Return the [X, Y] coordinate for the center point of the cell that contains the specified text.  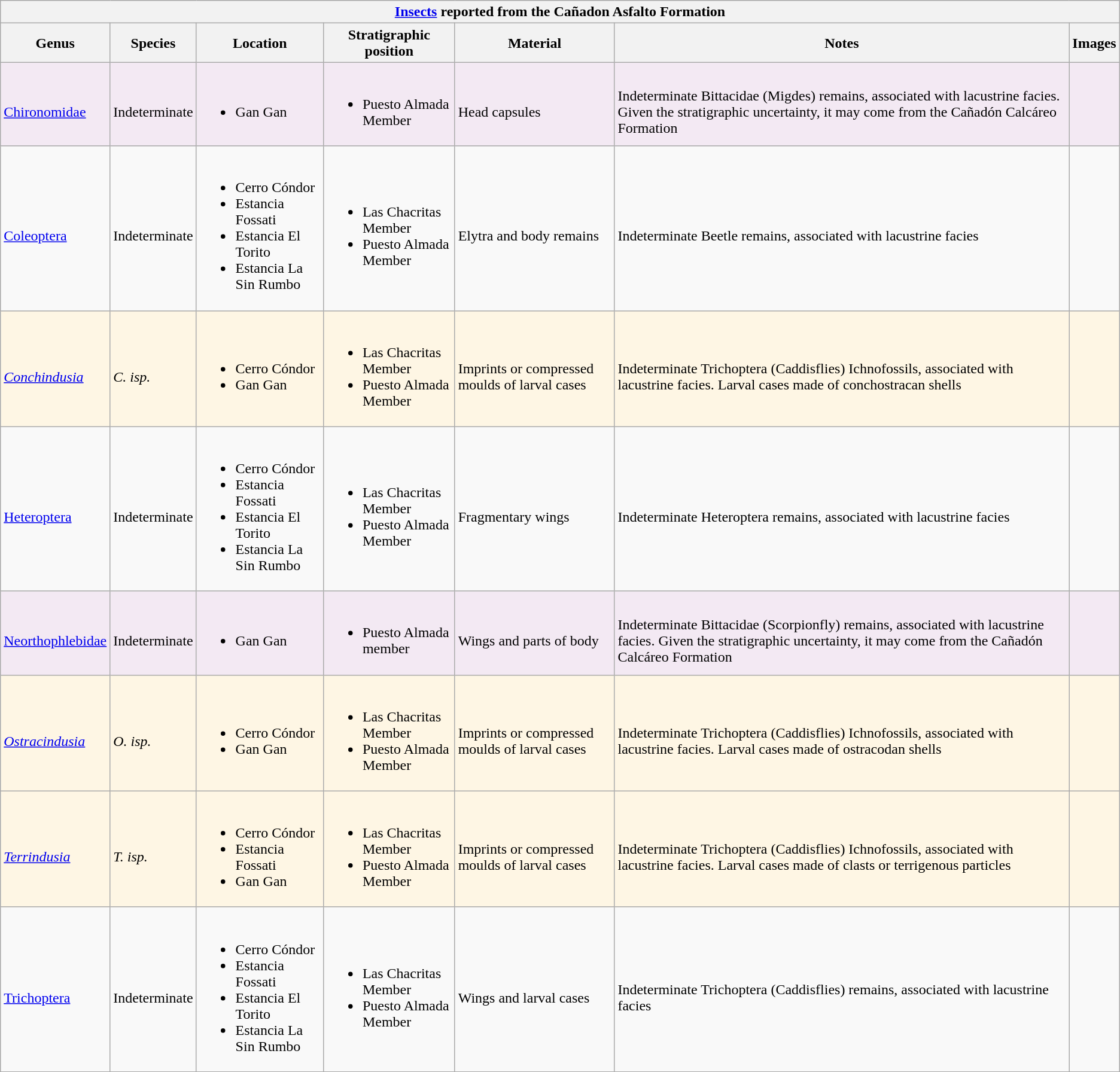
Wings and larval cases [535, 989]
C. isp. [153, 368]
Species [153, 43]
Indeterminate Trichoptera (Caddisflies) Ichnofossils, associated with lacustrine facies. Larval cases made of clasts or terrigenous particles [842, 849]
Conchindusia [55, 368]
Material [535, 43]
Fragmentary wings [535, 508]
Puesto Almada member [389, 633]
Indeterminate Trichoptera (Caddisflies) Ichnofossils, associated with lacustrine facies. Larval cases made of conchostracan shells [842, 368]
Indeterminate Trichoptera (Caddisflies) Ichnofossils, associated with lacustrine facies. Larval cases made of ostracodan shells [842, 733]
Indeterminate Beetle remains, associated with lacustrine facies [842, 229]
Heteroptera [55, 508]
Neorthophlebidae [55, 633]
Indeterminate Trichoptera (Caddisflies) remains, associated with lacustrine facies [842, 989]
Indeterminate Heteroptera remains, associated with lacustrine facies [842, 508]
Images [1094, 43]
Wings and parts of body [535, 633]
Head capsules [535, 104]
Genus [55, 43]
Terrindusia [55, 849]
Stratigraphic position [389, 43]
Notes [842, 43]
Location [260, 43]
Elytra and body remains [535, 229]
Coleoptera [55, 229]
Puesto Almada Member [389, 104]
Chironomidae [55, 104]
Ostracindusia [55, 733]
Cerro CóndorEstancia FossatiGan Gan [260, 849]
O. isp. [153, 733]
Trichoptera [55, 989]
Insects reported from the Cañadon Asfalto Formation [560, 12]
T. isp. [153, 849]
